Pinpoint the cell where the given text exists, returning its [X, Y] midpoint coordinate. 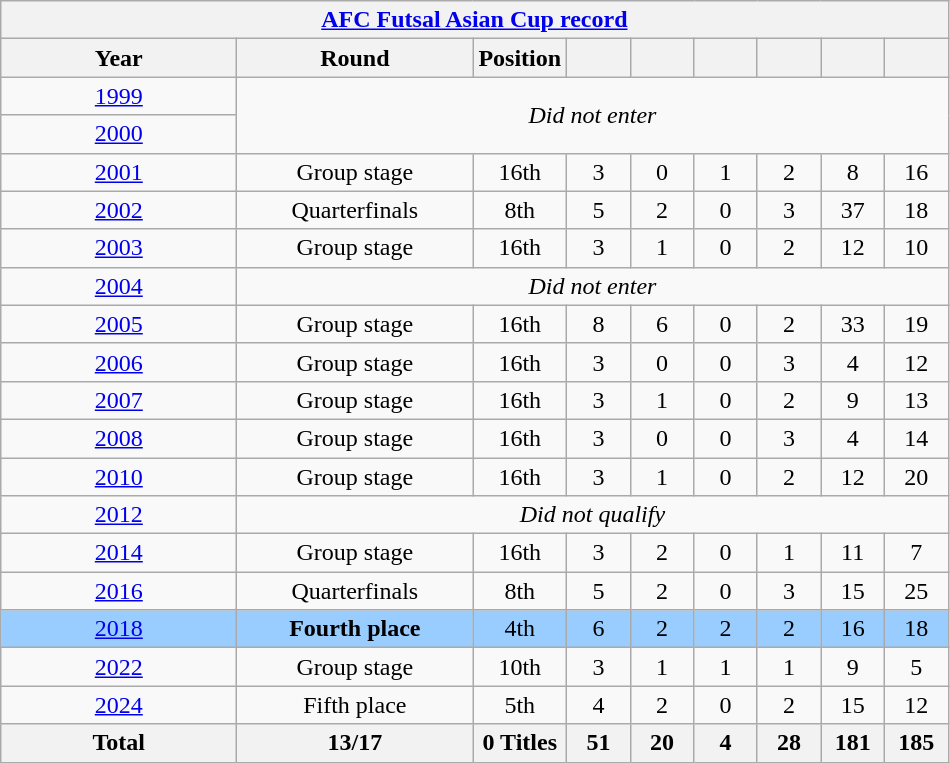
13/17 [355, 743]
11 [853, 553]
2014 [119, 553]
Fifth place [355, 705]
2006 [119, 362]
2018 [119, 629]
2002 [119, 210]
10th [520, 667]
2022 [119, 667]
2004 [119, 286]
2007 [119, 400]
13 [916, 400]
2012 [119, 515]
5th [520, 705]
Round [355, 58]
0 Titles [520, 743]
2001 [119, 172]
28 [789, 743]
25 [916, 591]
2008 [119, 438]
51 [599, 743]
181 [853, 743]
Total [119, 743]
2010 [119, 477]
37 [853, 210]
Position [520, 58]
Fourth place [355, 629]
AFC Futsal Asian Cup record [474, 20]
2016 [119, 591]
2003 [119, 248]
33 [853, 324]
2005 [119, 324]
2000 [119, 134]
19 [916, 324]
14 [916, 438]
185 [916, 743]
2024 [119, 705]
10 [916, 248]
1999 [119, 96]
4th [520, 629]
Did not qualify [592, 515]
7 [916, 553]
Year [119, 58]
